Output the [X, Y] coordinate of the center of the cell containing the given text.  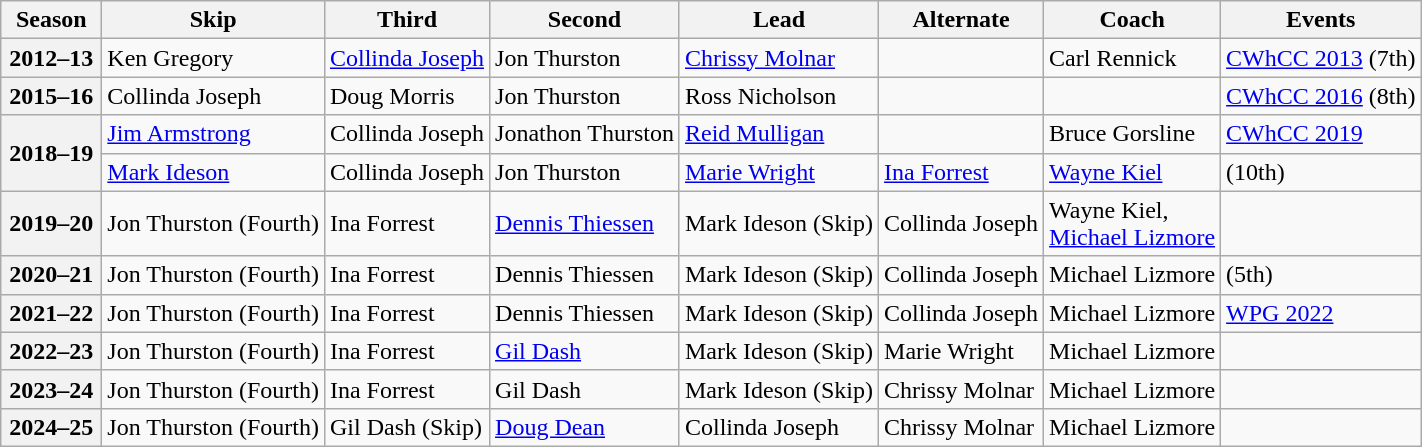
Wayne Kiel [1132, 172]
2018–19 [52, 153]
WPG 2022 [1321, 313]
Carl Rennick [1132, 58]
(5th) [1321, 275]
Wayne Kiel,Michael Lizmore [1132, 224]
Doug Morris [406, 96]
Events [1321, 20]
Gil Dash (Skip) [406, 427]
Ross Nicholson [778, 96]
Bruce Gorsline [1132, 134]
Reid Mulligan [778, 134]
Lead [778, 20]
(10th) [1321, 172]
Third [406, 20]
2021–22 [52, 313]
Jonathon Thurston [585, 134]
Mark Ideson [214, 172]
2019–20 [52, 224]
Alternate [962, 20]
Jim Armstrong [214, 134]
CWhCC 2016 (8th) [1321, 96]
2012–13 [52, 58]
Ken Gregory [214, 58]
Season [52, 20]
Skip [214, 20]
Second [585, 20]
Coach [1132, 20]
2020–21 [52, 275]
2022–23 [52, 351]
2024–25 [52, 427]
2015–16 [52, 96]
Doug Dean [585, 427]
2023–24 [52, 389]
CWhCC 2019 [1321, 134]
CWhCC 2013 (7th) [1321, 58]
